Extract the [x, y] coordinate from the center of the cell holding the provided text.  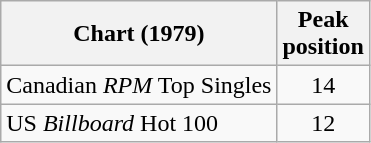
Peakposition [323, 34]
Canadian RPM Top Singles [139, 85]
14 [323, 85]
US Billboard Hot 100 [139, 123]
12 [323, 123]
Chart (1979) [139, 34]
